Locate the cell with the specified text and output its (x, y) center coordinate. 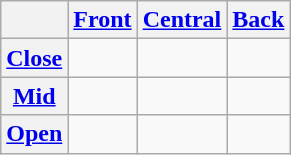
Front (102, 20)
Open (34, 134)
Back (258, 20)
Close (34, 58)
Central (182, 20)
Mid (34, 96)
